Determine the (X, Y) coordinate at the center of the cell enclosing the given text.  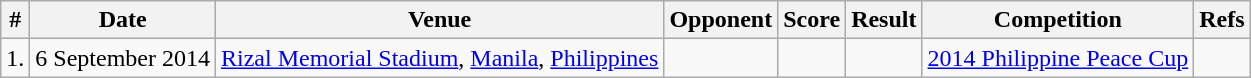
2014 Philippine Peace Cup (1058, 58)
Score (812, 20)
Rizal Memorial Stadium, Manila, Philippines (440, 58)
Result (884, 20)
Refs (1222, 20)
Competition (1058, 20)
1. (16, 58)
Venue (440, 20)
Opponent (721, 20)
6 September 2014 (123, 58)
# (16, 20)
Date (123, 20)
